From the cell containing the given text, extract its center point as [x, y] coordinate. 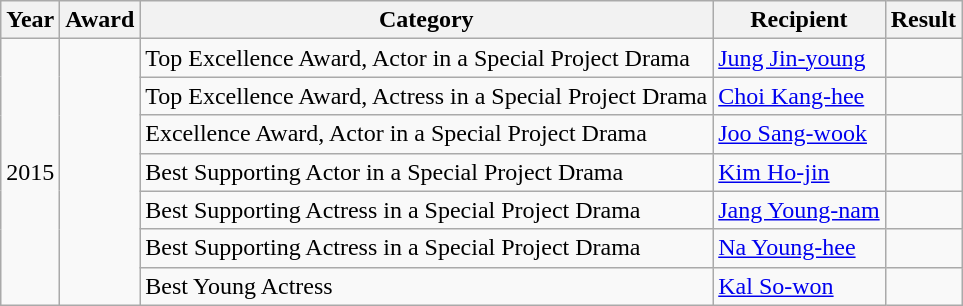
Year [30, 20]
Kim Ho-jin [799, 172]
Top Excellence Award, Actor in a Special Project Drama [426, 58]
Jang Young-nam [799, 210]
Award [100, 20]
2015 [30, 172]
Result [923, 20]
Best Young Actress [426, 286]
Top Excellence Award, Actress in a Special Project Drama [426, 96]
Kal So-won [799, 286]
Na Young-hee [799, 248]
Choi Kang-hee [799, 96]
Excellence Award, Actor in a Special Project Drama [426, 134]
Best Supporting Actor in a Special Project Drama [426, 172]
Category [426, 20]
Joo Sang-wook [799, 134]
Jung Jin-young [799, 58]
Recipient [799, 20]
